Determine the (X, Y) coordinate at the center of the cell enclosing the given text.  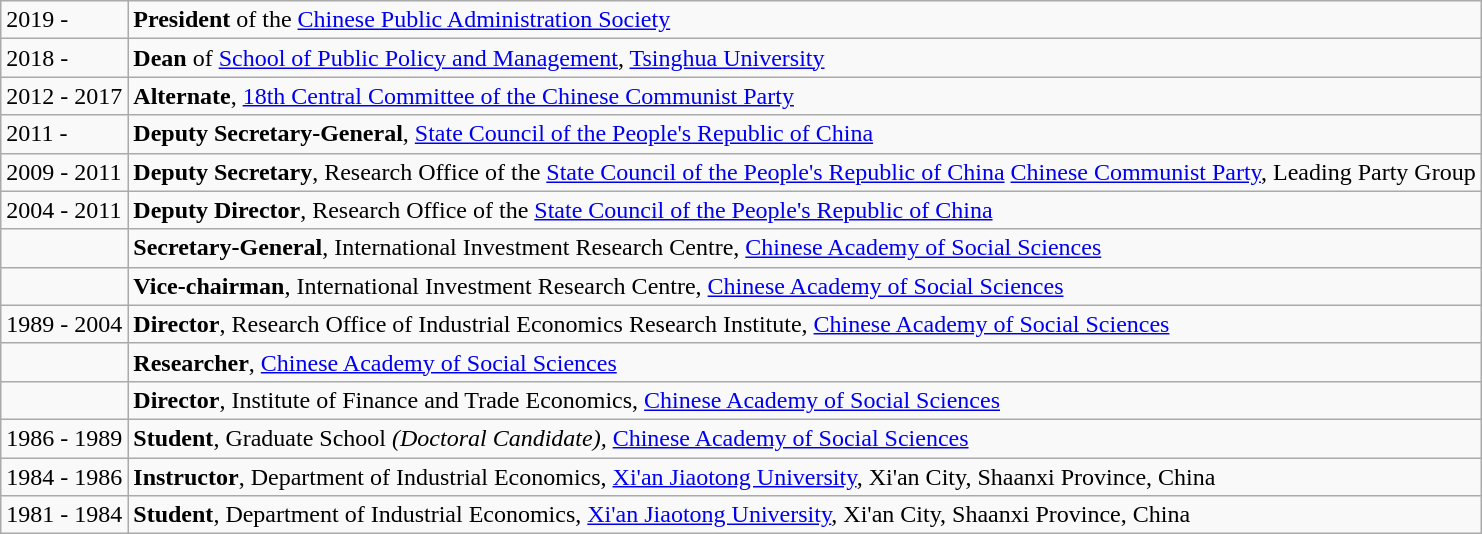
Instructor, Department of Industrial Economics, Xi'an Jiaotong University, Xi'an City, Shaanxi Province, China (804, 477)
1981 - 1984 (64, 515)
Deputy Secretary-General, State Council of the People's Republic of China (804, 134)
Alternate, 18th Central Committee of the Chinese Communist Party (804, 96)
Student, Graduate School (Doctoral Candidate), Chinese Academy of Social Sciences (804, 438)
1984 - 1986 (64, 477)
Secretary-General, International Investment Research Centre, Chinese Academy of Social Sciences (804, 248)
2012 - 2017 (64, 96)
2009 - 2011 (64, 172)
2018 - (64, 58)
1989 - 2004 (64, 324)
Director, Institute of Finance and Trade Economics, Chinese Academy of Social Sciences (804, 400)
Researcher, Chinese Academy of Social Sciences (804, 362)
1986 - 1989 (64, 438)
2004 - 2011 (64, 210)
President of the Chinese Public Administration Society (804, 20)
Student, Department of Industrial Economics, Xi'an Jiaotong University, Xi'an City, Shaanxi Province, China (804, 515)
Deputy Secretary, Research Office of the State Council of the People's Republic of China Chinese Communist Party, Leading Party Group (804, 172)
Dean of School of Public Policy and Management, Tsinghua University (804, 58)
2019 - (64, 20)
Deputy Director, Research Office of the State Council of the People's Republic of China (804, 210)
Director, Research Office of Industrial Economics Research Institute, Chinese Academy of Social Sciences (804, 324)
2011 - (64, 134)
Vice-chairman, International Investment Research Centre, Chinese Academy of Social Sciences (804, 286)
